Return (x, y) of the center of cell containing provided text 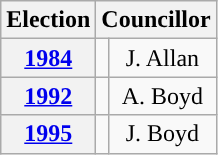
J. Boyd (163, 134)
J. Allan (163, 58)
1992 (48, 96)
A. Boyd (163, 96)
Councillor (156, 20)
1984 (48, 58)
Election (48, 20)
1995 (48, 134)
